Return [X, Y] of the center of cell containing provided text 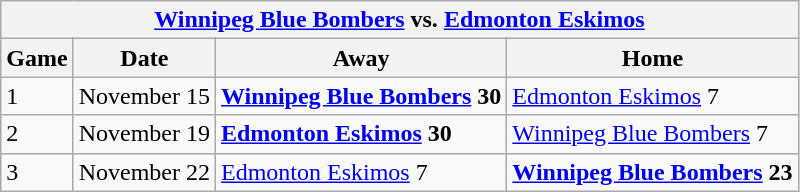
Date [144, 58]
Home [652, 58]
1 [37, 96]
Winnipeg Blue Bombers 30 [360, 96]
Edmonton Eskimos 30 [360, 134]
Winnipeg Blue Bombers 7 [652, 134]
Game [37, 58]
Winnipeg Blue Bombers vs. Edmonton Eskimos [400, 20]
Away [360, 58]
November 19 [144, 134]
2 [37, 134]
3 [37, 172]
November 22 [144, 172]
November 15 [144, 96]
Winnipeg Blue Bombers 23 [652, 172]
